Determine the [X, Y] coordinate at the center of the cell enclosing the given text.  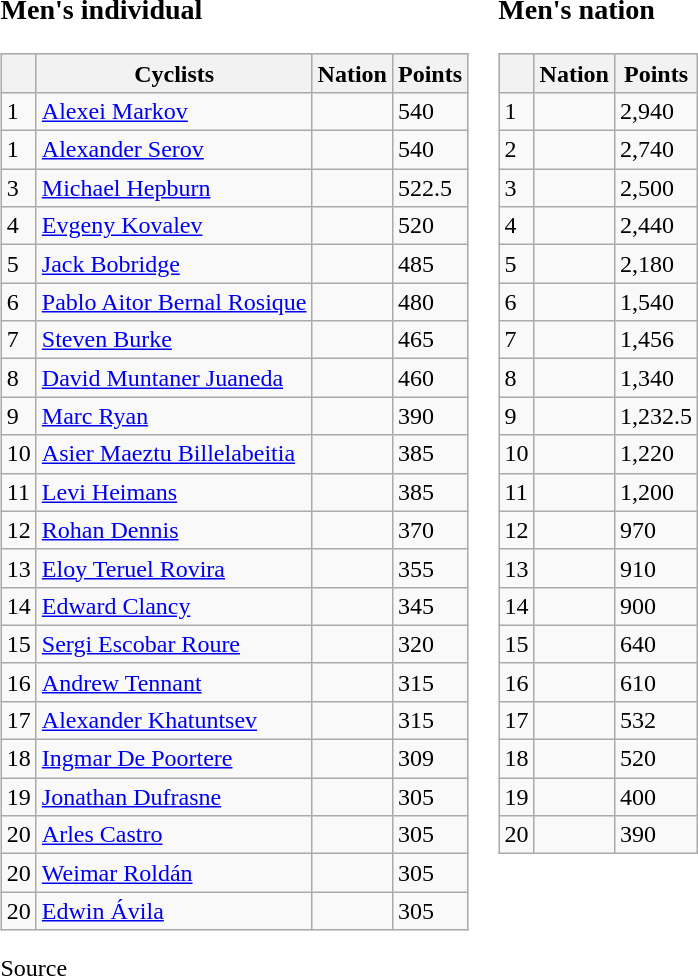
532 [656, 720]
2,940 [656, 111]
Sergi Escobar Roure [174, 644]
370 [430, 530]
Marc Ryan [174, 416]
345 [430, 606]
640 [656, 644]
320 [430, 644]
Alexander Serov [174, 150]
460 [430, 378]
Arles Castro [174, 835]
522.5 [430, 188]
Andrew Tennant [174, 682]
970 [656, 530]
2,440 [656, 226]
Ingmar De Poortere [174, 759]
Alexander Khatuntsev [174, 720]
1,456 [656, 340]
465 [430, 340]
2,180 [656, 264]
Cyclists [174, 73]
Jack Bobridge [174, 264]
Pablo Aitor Bernal Rosique [174, 302]
Edward Clancy [174, 606]
Edwin Ávila [174, 911]
Jonathan Dufrasne [174, 797]
485 [430, 264]
Levi Heimans [174, 492]
2,740 [656, 150]
1,220 [656, 454]
1,340 [656, 378]
David Muntaner Juaneda [174, 378]
Alexei Markov [174, 111]
Asier Maeztu Billelabeitia [174, 454]
Rohan Dennis [174, 530]
910 [656, 568]
900 [656, 606]
355 [430, 568]
1,540 [656, 302]
Michael Hepburn [174, 188]
2,500 [656, 188]
480 [430, 302]
309 [430, 759]
400 [656, 797]
1,200 [656, 492]
1,232.5 [656, 416]
Steven Burke [174, 340]
Evgeny Kovalev [174, 226]
610 [656, 682]
Eloy Teruel Rovira [174, 568]
Weimar Roldán [174, 873]
2 [516, 150]
